Identify which cell holds the provided text, then report its [x, y] central coordinate. 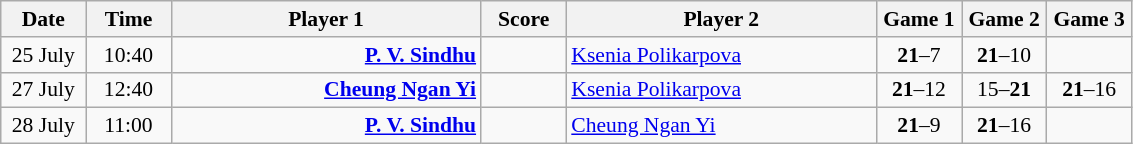
15–21 [1004, 90]
Player 1 [326, 19]
27 July [44, 90]
Game 2 [1004, 19]
25 July [44, 55]
Game 1 [918, 19]
21–12 [918, 90]
11:00 [128, 126]
21–7 [918, 55]
21–10 [1004, 55]
Game 3 [1090, 19]
Date [44, 19]
12:40 [128, 90]
Time [128, 19]
21–9 [918, 126]
28 July [44, 126]
Score [524, 19]
10:40 [128, 55]
Player 2 [721, 19]
